Scan for the cell matching the given text and deliver its [X, Y] coordinate at center. 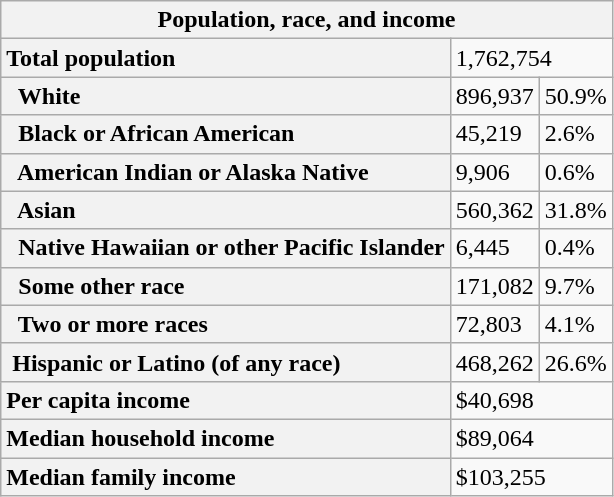
31.8% [576, 210]
American Indian or Alaska Native [226, 172]
Median household income [226, 438]
26.6% [576, 362]
Native Hawaiian or other Pacific Islander [226, 248]
896,937 [494, 96]
$40,698 [531, 400]
171,082 [494, 286]
4.1% [576, 324]
Hispanic or Latino (of any race) [226, 362]
Median family income [226, 477]
Total population [226, 58]
560,362 [494, 210]
Two or more races [226, 324]
Black or African American [226, 134]
White [226, 96]
0.6% [576, 172]
1,762,754 [531, 58]
9,906 [494, 172]
50.9% [576, 96]
0.4% [576, 248]
45,219 [494, 134]
Population, race, and income [307, 20]
Some other race [226, 286]
Per capita income [226, 400]
2.6% [576, 134]
6,445 [494, 248]
Asian [226, 210]
$103,255 [531, 477]
9.7% [576, 286]
72,803 [494, 324]
468,262 [494, 362]
$89,064 [531, 438]
